Return [X, Y] of the center of cell containing provided text 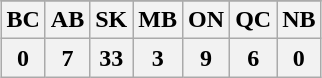
MB [158, 20]
BC [23, 20]
6 [254, 58]
NB [299, 20]
3 [158, 58]
7 [67, 58]
ON [206, 20]
SK [112, 20]
AB [67, 20]
33 [112, 58]
9 [206, 58]
QC [254, 20]
